Pinpoint the cell where the given text exists, returning its [x, y] midpoint coordinate. 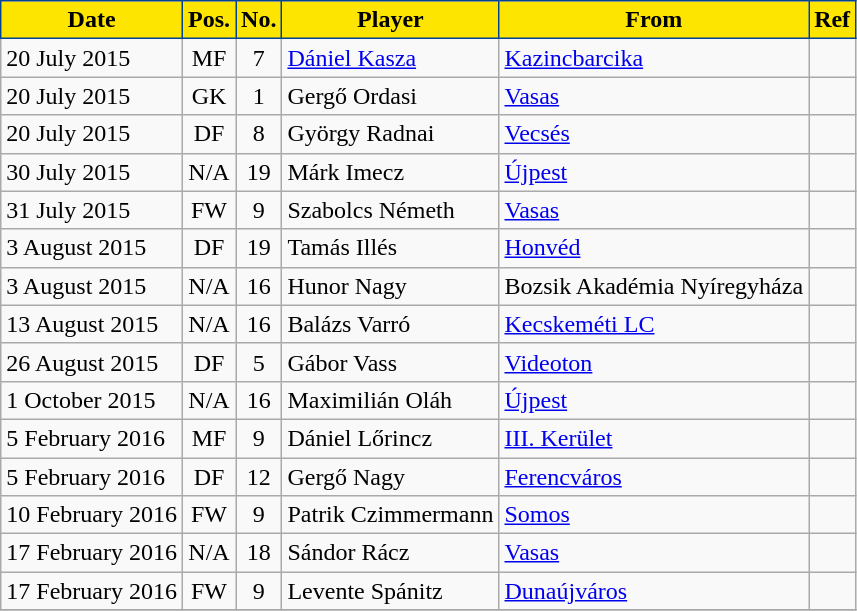
Ferencváros [654, 477]
Sándor Rácz [390, 553]
Kecskeméti LC [654, 324]
Pos. [208, 20]
5 [259, 362]
Levente Spánitz [390, 591]
8 [259, 134]
13 August 2015 [92, 324]
GK [208, 96]
10 February 2016 [92, 515]
No. [259, 20]
Player [390, 20]
Vecsés [654, 134]
Szabolcs Németh [390, 210]
From [654, 20]
Márk Imecz [390, 172]
18 [259, 553]
1 October 2015 [92, 400]
Kazincbarcika [654, 58]
Tamás Illés [390, 248]
26 August 2015 [92, 362]
1 [259, 96]
III. Kerület [654, 438]
12 [259, 477]
Date [92, 20]
Gergő Nagy [390, 477]
Gergő Ordasi [390, 96]
Patrik Czimmermann [390, 515]
Honvéd [654, 248]
30 July 2015 [92, 172]
Videoton [654, 362]
Dániel Kasza [390, 58]
Ref [832, 20]
Bozsik Akadémia Nyíregyháza [654, 286]
György Radnai [390, 134]
Dunaújváros [654, 591]
7 [259, 58]
Balázs Varró [390, 324]
Gábor Vass [390, 362]
Somos [654, 515]
Dániel Lőrincz [390, 438]
31 July 2015 [92, 210]
Maximilián Oláh [390, 400]
Hunor Nagy [390, 286]
